Locate the cell with the specified text and output its (x, y) center coordinate. 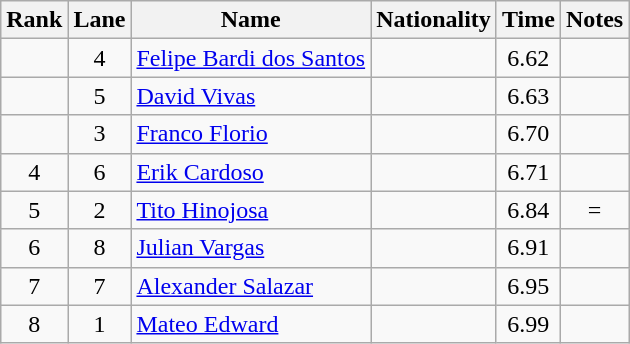
Mateo Edward (251, 324)
Felipe Bardi dos Santos (251, 58)
Lane (100, 20)
Notes (594, 20)
Time (528, 20)
6.95 (528, 286)
Tito Hinojosa (251, 210)
Franco Florio (251, 134)
2 (100, 210)
6.84 (528, 210)
6.71 (528, 172)
Julian Vargas (251, 248)
David Vivas (251, 96)
Erik Cardoso (251, 172)
= (594, 210)
6.70 (528, 134)
6.63 (528, 96)
Alexander Salazar (251, 286)
1 (100, 324)
Rank (34, 20)
6.99 (528, 324)
Name (251, 20)
Nationality (434, 20)
6.91 (528, 248)
6.62 (528, 58)
3 (100, 134)
